Identify which cell holds the provided text, then report its [x, y] central coordinate. 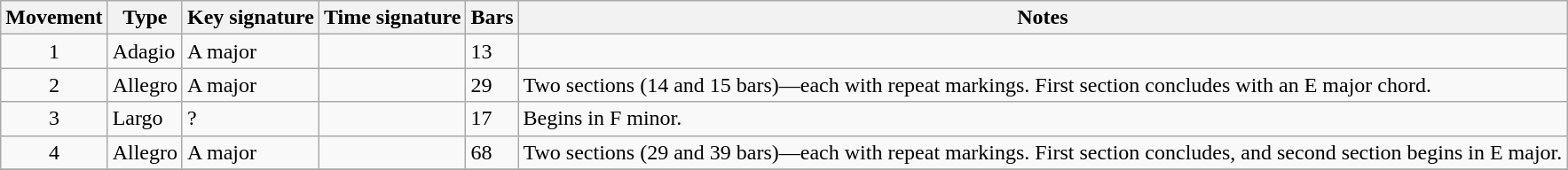
Key signature [250, 18]
1 [54, 51]
Bars [492, 18]
Largo [145, 119]
13 [492, 51]
Notes [1043, 18]
Two sections (29 and 39 bars)—each with repeat markings. First section concludes, and second section begins in E major. [1043, 152]
17 [492, 119]
3 [54, 119]
? [250, 119]
Time signature [392, 18]
4 [54, 152]
Two sections (14 and 15 bars)—each with repeat markings. First section concludes with an E major chord. [1043, 85]
Begins in F minor. [1043, 119]
Adagio [145, 51]
Type [145, 18]
68 [492, 152]
29 [492, 85]
2 [54, 85]
Movement [54, 18]
